From the cell containing the given text, extract its center point as (X, Y) coordinate. 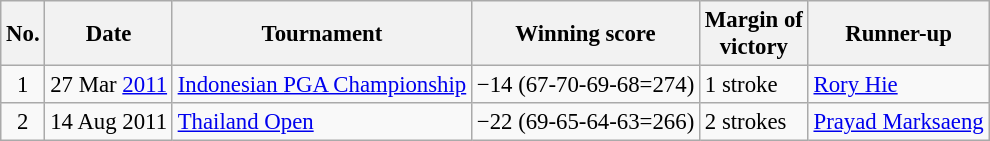
27 Mar 2011 (108, 85)
Rory Hie (898, 85)
Prayad Marksaeng (898, 122)
2 (23, 122)
Date (108, 34)
Tournament (322, 34)
1 (23, 85)
Margin ofvictory (754, 34)
No. (23, 34)
−22 (69-65-64-63=266) (586, 122)
14 Aug 2011 (108, 122)
1 stroke (754, 85)
Indonesian PGA Championship (322, 85)
Thailand Open (322, 122)
Runner-up (898, 34)
2 strokes (754, 122)
−14 (67-70-69-68=274) (586, 85)
Winning score (586, 34)
